Identify which cell holds the provided text, then report its (X, Y) central coordinate. 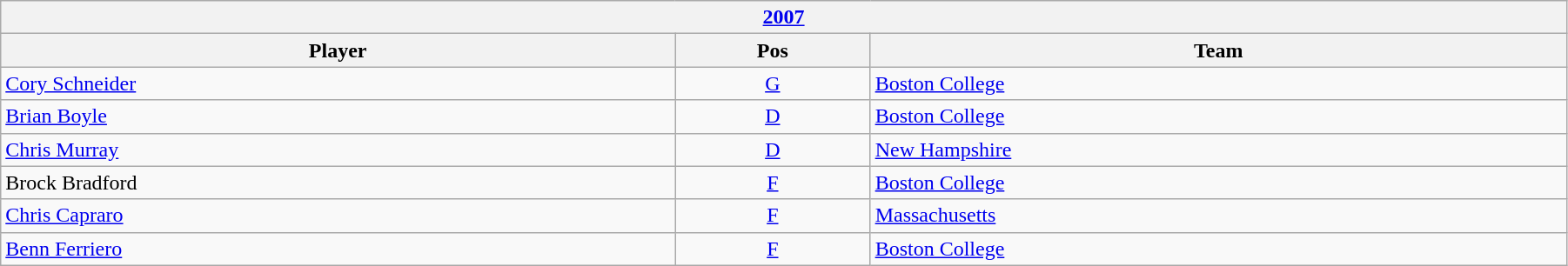
Massachusetts (1218, 216)
New Hampshire (1218, 150)
Chris Murray (338, 150)
2007 (784, 17)
Team (1218, 50)
Pos (773, 50)
Cory Schneider (338, 83)
Benn Ferriero (338, 249)
Chris Capraro (338, 216)
Player (338, 50)
G (773, 83)
Brock Bradford (338, 183)
Brian Boyle (338, 116)
